Provide the (X, Y) coordinate of the cell's center where the given text is located.  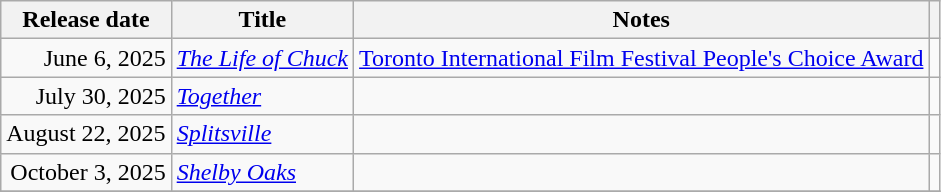
Splitsville (262, 134)
Title (262, 20)
August 22, 2025 (86, 134)
The Life of Chuck (262, 58)
Notes (642, 20)
June 6, 2025 (86, 58)
October 3, 2025 (86, 172)
Shelby Oaks (262, 172)
July 30, 2025 (86, 96)
Release date (86, 20)
Together (262, 96)
Toronto International Film Festival People's Choice Award (642, 58)
